Output the (X, Y) coordinate of the center of the cell containing the given text.  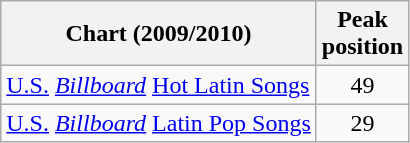
Chart (2009/2010) (159, 34)
29 (362, 123)
Peakposition (362, 34)
U.S. Billboard Hot Latin Songs (159, 85)
U.S. Billboard Latin Pop Songs (159, 123)
49 (362, 85)
